Provide the [x, y] coordinate of the cell's center where the given text is located.  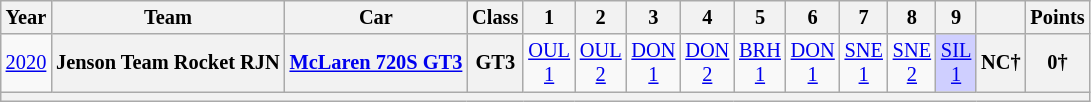
SNE1 [864, 63]
2020 [26, 63]
Class [495, 17]
8 [912, 17]
7 [864, 17]
Jenson Team Rocket RJN [168, 63]
DON2 [707, 63]
3 [654, 17]
Points [1058, 17]
SNE2 [912, 63]
2 [601, 17]
Year [26, 17]
BRH1 [760, 63]
0† [1058, 63]
6 [813, 17]
Car [376, 17]
5 [760, 17]
SIL1 [956, 63]
1 [549, 17]
McLaren 720S GT3 [376, 63]
9 [956, 17]
4 [707, 17]
OUL2 [601, 63]
GT3 [495, 63]
OUL1 [549, 63]
NC† [1000, 63]
Team [168, 17]
